From the cell containing the given text, extract its center point as (x, y) coordinate. 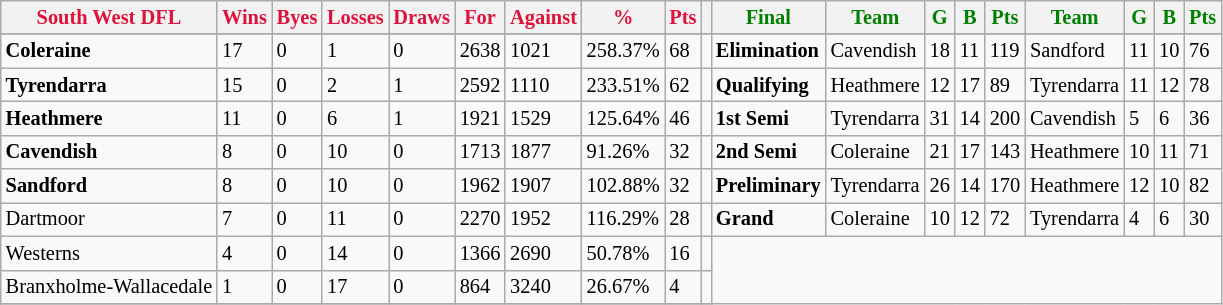
2690 (544, 253)
2592 (480, 85)
Draws (421, 17)
Dartmoor (109, 219)
258.37% (624, 51)
Westerns (109, 253)
864 (480, 287)
South West DFL (109, 17)
Branxholme-Wallacedale (109, 287)
7 (244, 219)
102.88% (624, 186)
Losses (355, 17)
Byes (297, 17)
62 (682, 85)
2 (355, 85)
% (624, 17)
21 (940, 152)
5 (1139, 118)
Grand (768, 219)
170 (1005, 186)
1877 (544, 152)
233.51% (624, 85)
Preliminary (768, 186)
71 (1202, 152)
31 (940, 118)
1713 (480, 152)
200 (1005, 118)
2nd Semi (768, 152)
50.78% (624, 253)
116.29% (624, 219)
26 (940, 186)
1110 (544, 85)
2270 (480, 219)
1921 (480, 118)
15 (244, 85)
119 (1005, 51)
1st Semi (768, 118)
Wins (244, 17)
16 (682, 253)
1962 (480, 186)
76 (1202, 51)
28 (682, 219)
30 (1202, 219)
1529 (544, 118)
3240 (544, 287)
46 (682, 118)
Final (768, 17)
Elimination (768, 51)
For (480, 17)
91.26% (624, 152)
89 (1005, 85)
78 (1202, 85)
Against (544, 17)
26.67% (624, 287)
2638 (480, 51)
125.64% (624, 118)
68 (682, 51)
1021 (544, 51)
36 (1202, 118)
72 (1005, 219)
143 (1005, 152)
1907 (544, 186)
82 (1202, 186)
18 (940, 51)
1366 (480, 253)
1952 (544, 219)
Qualifying (768, 85)
